Provide the [X, Y] coordinate of the cell's center where the given text is located.  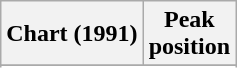
Peakposition [189, 34]
Chart (1991) [72, 34]
